Extract the [X, Y] coordinate from the center of the cell holding the provided text.  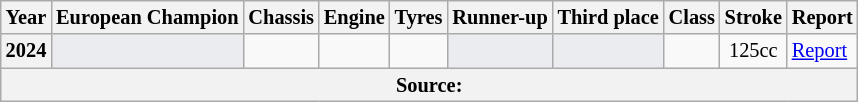
Stroke [754, 17]
Engine [354, 17]
Chassis [280, 17]
European Champion [147, 17]
Third place [608, 17]
2024 [26, 51]
Source: [430, 85]
Tyres [419, 17]
Year [26, 17]
Class [692, 17]
125cc [754, 51]
Runner-up [500, 17]
